Return the [X, Y] coordinate for the center point of the cell that contains the specified text.  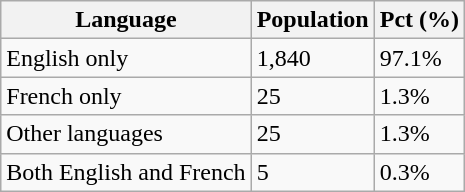
Other languages [126, 134]
Language [126, 20]
English only [126, 58]
97.1% [419, 58]
Pct (%) [419, 20]
0.3% [419, 172]
Population [312, 20]
5 [312, 172]
French only [126, 96]
Both English and French [126, 172]
1,840 [312, 58]
